Capture the cell that displays the provided text and extract its (X, Y) central coordinate. 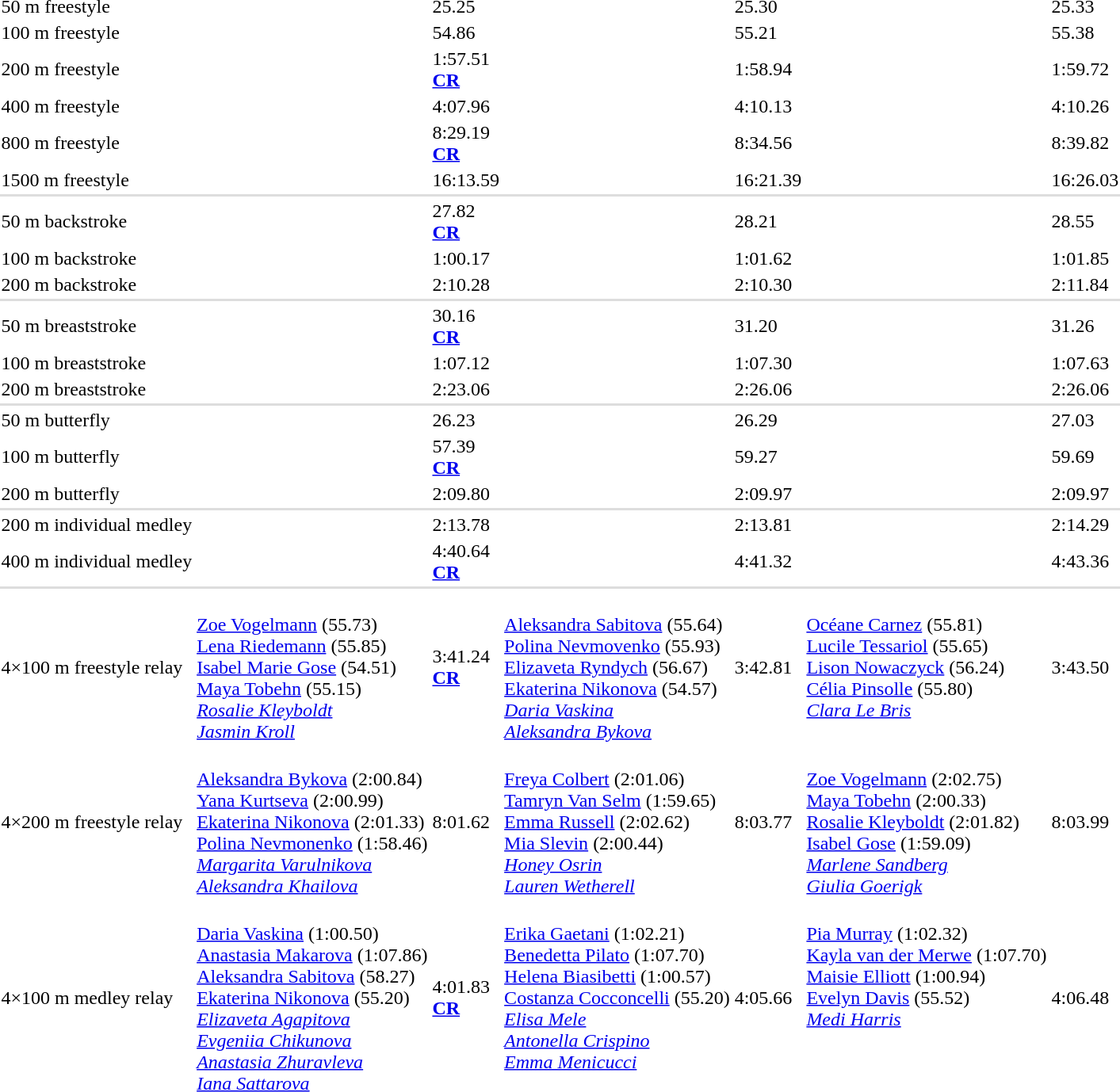
1:07.30 (768, 363)
4:41.32 (768, 561)
2:14.29 (1085, 525)
200 m butterfly (97, 494)
4:07.96 (466, 106)
50 m butterfly (97, 420)
2:10.28 (466, 284)
55.21 (768, 32)
1:00.17 (466, 258)
3:43.50 (1085, 667)
1:59.72 (1085, 70)
27.03 (1085, 420)
2:23.06 (466, 389)
4:10.26 (1085, 106)
59.27 (768, 456)
27.82CR (466, 222)
Zoe Vogelmann (55.73)Lena Riedemann (55.85)Isabel Marie Gose (54.51)Maya Tobehn (55.15)Rosalie KleyboldtJasmin Kroll (312, 667)
100 m backstroke (97, 258)
2:10.30 (768, 284)
4:10.13 (768, 106)
31.26 (1085, 326)
Océane Carnez (55.81)Lucile Tessariol (55.65)Lison Nowaczyck (56.24)Célia Pinsolle (55.80)Clara Le Bris (927, 667)
8:03.99 (1085, 822)
2:13.78 (466, 525)
16:21.39 (768, 180)
4:43.36 (1085, 561)
1:01.62 (768, 258)
400 m individual medley (97, 561)
100 m butterfly (97, 456)
8:34.56 (768, 143)
200 m individual medley (97, 525)
1:57.51CR (466, 70)
26.23 (466, 420)
16:26.03 (1085, 180)
30.16CR (466, 326)
Aleksandra Bykova (2:00.84)Yana Kurtseva (2:00.99)Ekaterina Nikonova (2:01.33)Polina Nevmonenko (1:58.46)Margarita VarulnikovaAleksandra Khailova (312, 822)
400 m freestyle (97, 106)
200 m breaststroke (97, 389)
8:01.62 (466, 822)
57.39CR (466, 456)
1:07.63 (1085, 363)
55.38 (1085, 32)
1:07.12 (466, 363)
1500 m freestyle (97, 180)
50 m breaststroke (97, 326)
2:11.84 (1085, 284)
Zoe Vogelmann (2:02.75)Maya Tobehn (2:00.33)Rosalie Kleyboldt (2:01.82)Isabel Gose (1:59.09)Marlene SandbergGiulia Goerigk (927, 822)
8:39.82 (1085, 143)
59.69 (1085, 456)
4:40.64CR (466, 561)
200 m freestyle (97, 70)
28.21 (768, 222)
3:41.24CR (466, 667)
800 m freestyle (97, 143)
200 m backstroke (97, 284)
100 m freestyle (97, 32)
4×200 m freestyle relay (97, 822)
1:58.94 (768, 70)
Freya Colbert (2:01.06)Tamryn Van Selm (1:59.65)Emma Russell (2:02.62)Mia Slevin (2:00.44)Honey OsrinLauren Wetherell (617, 822)
8:29.19CR (466, 143)
28.55 (1085, 222)
2:09.80 (466, 494)
26.29 (768, 420)
2:13.81 (768, 525)
8:03.77 (768, 822)
16:13.59 (466, 180)
Aleksandra Sabitova (55.64)Polina Nevmovenko (55.93)Elizaveta Ryndych (56.67)Ekaterina Nikonova (54.57)Daria VaskinaAleksandra Bykova (617, 667)
50 m backstroke (97, 222)
100 m breaststroke (97, 363)
1:01.85 (1085, 258)
54.86 (466, 32)
3:42.81 (768, 667)
31.20 (768, 326)
4×100 m freestyle relay (97, 667)
